Capture the cell that displays the provided text and extract its [x, y] central coordinate. 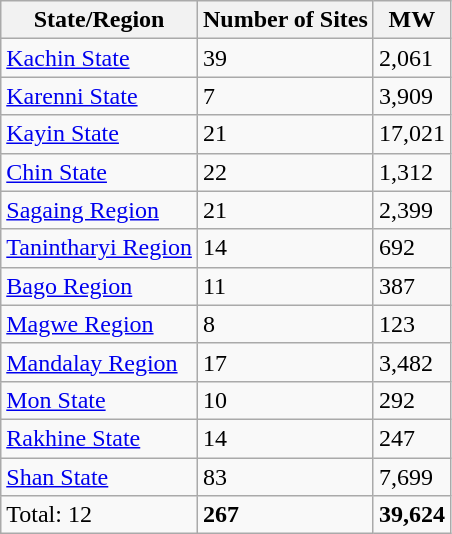
39,624 [412, 515]
Tanintharyi Region [100, 248]
Number of Sites [285, 20]
Magwe Region [100, 324]
7,699 [412, 477]
83 [285, 477]
Chin State [100, 172]
Karenni State [100, 96]
292 [412, 400]
3,482 [412, 362]
10 [285, 400]
State/Region [100, 20]
1,312 [412, 172]
MW [412, 20]
2,399 [412, 210]
11 [285, 286]
387 [412, 286]
Bago Region [100, 286]
123 [412, 324]
267 [285, 515]
3,909 [412, 96]
Mandalay Region [100, 362]
8 [285, 324]
Kachin State [100, 58]
17 [285, 362]
7 [285, 96]
17,021 [412, 134]
Mon State [100, 400]
Total: 12 [100, 515]
Shan State [100, 477]
Sagaing Region [100, 210]
22 [285, 172]
247 [412, 438]
Kayin State [100, 134]
Rakhine State [100, 438]
2,061 [412, 58]
39 [285, 58]
692 [412, 248]
